Capture the cell that displays the provided text and extract its (x, y) central coordinate. 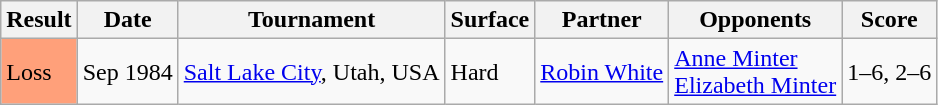
Opponents (756, 20)
Hard (490, 72)
Score (890, 20)
Tournament (312, 20)
Sep 1984 (128, 72)
Partner (602, 20)
1–6, 2–6 (890, 72)
Loss (39, 72)
Date (128, 20)
Anne Minter Elizabeth Minter (756, 72)
Salt Lake City, Utah, USA (312, 72)
Surface (490, 20)
Robin White (602, 72)
Result (39, 20)
